Identify which cell holds the provided text, then report its (X, Y) central coordinate. 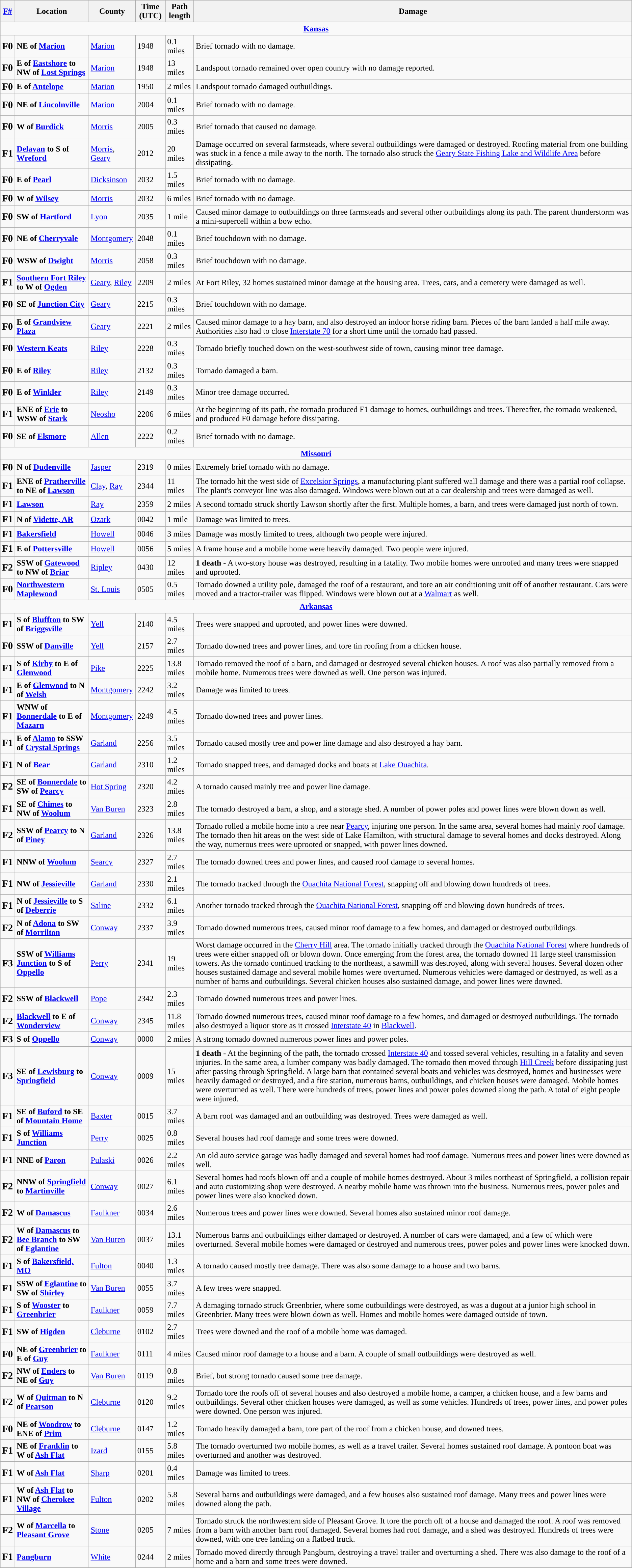
N of Jessieville to S of Deberrie (52, 906)
2327 (150, 862)
0055 (150, 1288)
Morris, Geary (112, 153)
Several houses had roof damage and some trees were downed. (413, 1138)
Tornado snapped trees, and damaged docks and boats at Lake Ouachita. (413, 765)
0111 (150, 1354)
0009 (150, 1076)
S of Williams Junction (52, 1138)
E of Winkler (52, 392)
0027 (150, 1186)
A frame house and a mobile home were heavily damaged. Two people were injured. (413, 549)
2332 (150, 906)
0.5 miles (180, 589)
SSW of Blackwell (52, 999)
Western Keats (52, 348)
Pike (112, 668)
E of Alamo to SSW of Crystal Springs (52, 743)
SE of Elsmore (52, 436)
E of Pottersville (52, 549)
SE of Bonnerdale to SW of Pearcy (52, 787)
NNE of Paron (52, 1160)
0056 (150, 549)
Jasper (112, 467)
2344 (150, 486)
The tornado tracked through the Ouachita National Forest, snapping off and blowing down hundreds of trees. (413, 883)
2256 (150, 743)
2215 (150, 304)
S of Wooster to Greenbrier (52, 1310)
Tornado briefly touched down on the west-southwest side of town, causing minor tree damage. (413, 348)
2209 (150, 283)
SSW of Eglantine to SW of Shirley (52, 1288)
Kansas (316, 29)
20 miles (180, 153)
0059 (150, 1310)
E of Riley (52, 370)
Tornado damaged a barn. (413, 370)
ENE of Pratherville to NE of Lawson (52, 486)
2345 (150, 1021)
2149 (150, 392)
W of Damascus (52, 1213)
W of Ash Flat to NW of Cherokee Village (52, 1499)
Landspout tornado remained over open country with no damage reported. (413, 68)
E of Glenwood to N of Welsh (52, 690)
3.2 miles (180, 690)
15 miles (180, 1076)
2058 (150, 260)
4 miles (180, 1354)
ENE of Erie to WSW of Stark (52, 414)
Southern Fort Riley to W of Ogden (52, 283)
2132 (150, 370)
Landspout tornado damaged outbuildings. (413, 86)
NW of Enders to NE of Guy (52, 1376)
2140 (150, 624)
Arkansas (316, 607)
0026 (150, 1160)
Ozark (112, 519)
2.1 miles (180, 883)
Baxter (112, 1116)
13.1 miles (180, 1239)
Pangburn (52, 1557)
0.4 miles (180, 1473)
7.7 miles (180, 1310)
0 miles (180, 467)
Tornado downed trees and power lines. (413, 716)
W of Quitman to N of Pearson (52, 1402)
Trees were downed and the roof of a mobile home was damaged. (413, 1331)
0201 (150, 1473)
The tornado destroyed a barn, a shop, and a storage shed. A number of power poles and power lines were blown down as well. (413, 808)
2242 (150, 690)
Brief, but strong tornado caused some tree damage. (413, 1376)
Saline (112, 906)
A strong tornado downed numerous power lines and power poles. (413, 1039)
1 death - A two-story house was destroyed, resulting in a fatality. Two mobile homes were unroofed and many trees were snapped and uprooted. (413, 567)
2341 (150, 963)
1.3 miles (180, 1266)
County (112, 11)
2228 (150, 348)
0202 (150, 1499)
0102 (150, 1331)
Trees were snapped and uprooted, and power lines were downed. (413, 624)
7 miles (180, 1530)
Minor tree damage occurred. (413, 392)
SSW of Danville (52, 646)
0155 (150, 1451)
3.5 miles (180, 743)
0040 (150, 1266)
0147 (150, 1429)
Hot Spring (112, 787)
Path length (180, 11)
Sharp (112, 1473)
S of Bakersfield, MO (52, 1266)
St. Louis (112, 589)
Tornado downed numerous trees and power lines. (413, 999)
NE of Lincolnville (52, 105)
Tornado caused mostly tree and power line damage and also destroyed a hay barn. (413, 743)
WSW of Dwight (52, 260)
3.9 miles (180, 927)
W of Wilsey (52, 198)
2012 (150, 153)
SE of Lewisburg to Springfield (52, 1076)
W of Burdick (52, 127)
Ripley (112, 567)
Izard (112, 1451)
The tornado downed trees and power lines, and caused roof damage to several homes. (413, 862)
Pulaski (112, 1160)
13 miles (180, 68)
White (112, 1557)
0119 (150, 1376)
2359 (150, 504)
Stone (112, 1530)
Lawson (52, 504)
Lyon (112, 217)
4.2 miles (180, 787)
SW of Higden (52, 1331)
NE of Franklin to W of Ash Flat (52, 1451)
0042 (150, 519)
Damage was mostly limited to trees, although two people were injured. (413, 534)
19 miles (180, 963)
11.8 miles (180, 1021)
12 miles (180, 567)
2.3 miles (180, 999)
Numerous trees and power lines were downed. Several homes also sustained minor roof damage. (413, 1213)
NNW of Woolum (52, 862)
SSW of Gatewood to NW of Briar (52, 567)
W of Damascus to Bee Branch to SW of Eglantine (52, 1239)
WNW of Bonnerdale to E of Mazarn (52, 716)
2320 (150, 787)
1.5 miles (180, 180)
Bakersfield (52, 534)
NE of Marion (52, 46)
Tornado heavily damaged a barn, tore part of the roof from a chicken house, and downed trees. (413, 1429)
Neosho (112, 414)
Tornado downed numerous trees, caused minor roof damage to a few homes, and damaged or destroyed outbuildings. (413, 927)
Clay, Ray (112, 486)
A tornado caused mostly tree damage. There was also some damage to a house and two barns. (413, 1266)
2337 (150, 927)
0505 (150, 589)
2.2 miles (180, 1160)
Pope (112, 999)
SE of Chimes to NW of Woolum (52, 808)
2004 (150, 105)
N of Adona to SW of Morrilton (52, 927)
0034 (150, 1213)
Allen (112, 436)
NE of Greenbrier to E of Guy (52, 1354)
0025 (150, 1138)
A second tornado struck shortly Lawson shortly after the first. Multiple homes, a barn, and trees were damaged just north of town. (413, 504)
W of Marcella to Pleasant Grove (52, 1530)
SSW of Williams Junction to S of Oppello (52, 963)
3 miles (180, 534)
0000 (150, 1039)
N of Vidette, AR (52, 519)
2048 (150, 238)
Delavan to S of Wreford (52, 153)
N of Bear (52, 765)
1950 (150, 86)
0015 (150, 1116)
Blackwell to E of Wonderview (52, 1021)
2206 (150, 414)
S of Kirby to E of Glenwood (52, 668)
2157 (150, 646)
2221 (150, 327)
NW of Jessieville (52, 883)
NE of Cherryvale (52, 238)
Extremely brief tornado with no damage. (413, 467)
2342 (150, 999)
Several barns and outbuildings were damaged, and a few houses also sustained roof damage. Many trees and power lines were downed along the path. (413, 1499)
0430 (150, 567)
2310 (150, 765)
At Fort Riley, 32 homes sustained minor damage at the housing area. Trees, cars, and a cemetery were damaged as well. (413, 283)
Tornado downed trees and power lines, and tore tin roofing from a chicken house. (413, 646)
E of Antelope (52, 86)
SSW of Pearcy to N of Piney (52, 835)
2.8 miles (180, 808)
Missouri (316, 453)
Ray (112, 504)
0037 (150, 1239)
2249 (150, 716)
2330 (150, 883)
Searcy (112, 862)
NNW of Springfield to Martinville (52, 1186)
A few trees were snapped. (413, 1288)
11 miles (180, 486)
Damage (413, 11)
S of Oppello (52, 1039)
0.2 miles (180, 436)
An old auto service garage was badly damaged and several homes had roof damage. Numerous trees and power lines were downed as well. (413, 1160)
F# (7, 11)
9.2 miles (180, 1402)
Location (52, 11)
A barn roof was damaged and an outbuilding was destroyed. Trees were damaged as well. (413, 1116)
E of Grandview Plaza (52, 327)
N of Dudenville (52, 467)
0205 (150, 1530)
Northwestern Maplewood (52, 589)
SW of Hartford (52, 217)
W of Ash Flat (52, 1473)
2.6 miles (180, 1213)
E of Eastshore to NW of Lost Springs (52, 68)
2225 (150, 668)
0046 (150, 534)
2326 (150, 835)
2222 (150, 436)
2035 (150, 217)
E of Pearl (52, 180)
SE of Junction City (52, 304)
2319 (150, 467)
A tornado caused mainly tree and power line damage. (413, 787)
SE of Buford to SE of Mountain Home (52, 1116)
Geary, Riley (112, 283)
0244 (150, 1557)
Brief tornado that caused no damage. (413, 127)
NE of Woodrow to ENE of Prim (52, 1429)
2005 (150, 127)
Time (UTC) (150, 11)
S of Bluffton to SW of Briggsville (52, 624)
2323 (150, 808)
Caused minor roof damage to a house and a barn. A couple of small outbuildings were destroyed as well. (413, 1354)
Another tornado tracked through the Ouachita National Forest, snapping off and blowing down hundreds of trees. (413, 906)
Dicksinson (112, 180)
5 miles (180, 549)
0120 (150, 1402)
